For the text-containing cell, return its midpoint in (x, y) coordinate format. 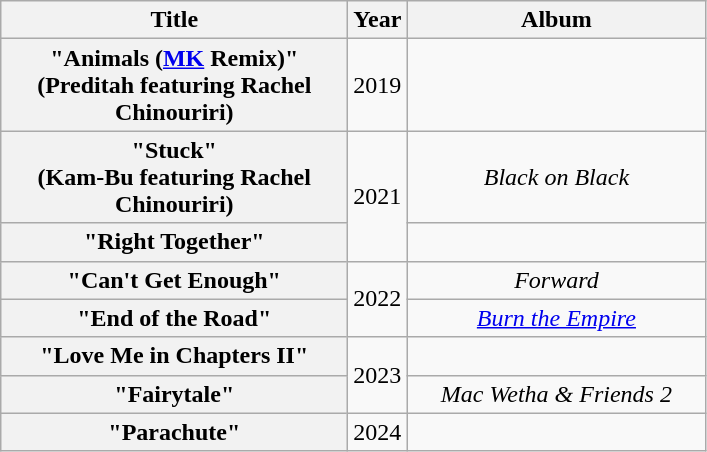
2021 (378, 196)
Year (378, 20)
Forward (556, 280)
Title (174, 20)
"Love Me in Chapters II" (174, 356)
Album (556, 20)
2019 (378, 85)
"Stuck"(Kam-Bu featuring Rachel Chinouriri) (174, 177)
Burn the Empire (556, 318)
Black on Black (556, 177)
2024 (378, 432)
"End of the Road" (174, 318)
"Parachute" (174, 432)
Mac Wetha & Friends 2 (556, 394)
2023 (378, 375)
2022 (378, 299)
"Animals (MK Remix)"(Preditah featuring Rachel Chinouriri) (174, 85)
"Right Together" (174, 242)
"Can't Get Enough" (174, 280)
"Fairytale" (174, 394)
